Capture the cell that displays the provided text and extract its [x, y] central coordinate. 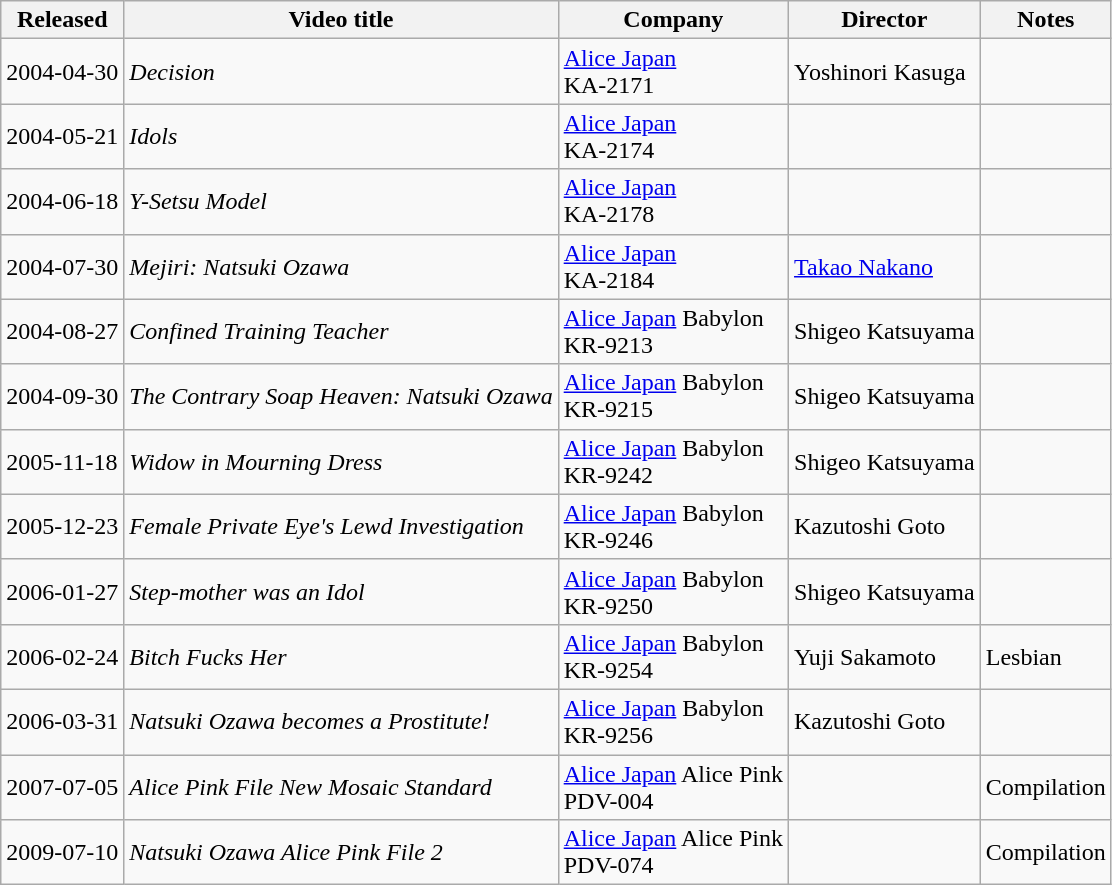
Alice Japan BabylonKR-9250 [673, 592]
2009-07-10 [62, 852]
2004-04-30 [62, 72]
Alice Japan BabylonKR-9215 [673, 396]
Decision [341, 72]
Confined Training Teacher [341, 332]
Natsuki Ozawa becomes a Prostitute! [341, 722]
Alice JapanKA-2171 [673, 72]
Bitch Fucks Her [341, 656]
Company [673, 20]
Video title [341, 20]
2005-12-23 [62, 526]
2007-07-05 [62, 786]
Female Private Eye's Lewd Investigation [341, 526]
2004-06-18 [62, 202]
Alice Pink File New Mosaic Standard [341, 786]
2006-03-31 [62, 722]
Director [885, 20]
Notes [1046, 20]
Alice Japan Alice PinkPDV-004 [673, 786]
Alice Japan BabylonKR-9256 [673, 722]
2006-01-27 [62, 592]
Alice Japan BabylonKR-9242 [673, 462]
Natsuki Ozawa Alice Pink File 2 [341, 852]
Takao Nakano [885, 266]
2004-05-21 [62, 136]
Alice Japan BabylonKR-9246 [673, 526]
Yuji Sakamoto [885, 656]
Alice JapanKA-2174 [673, 136]
The Contrary Soap Heaven: Natsuki Ozawa [341, 396]
2004-07-30 [62, 266]
Yoshinori Kasuga [885, 72]
2004-09-30 [62, 396]
2004-08-27 [62, 332]
Step-mother was an Idol [341, 592]
Alice Japan Alice PinkPDV-074 [673, 852]
2005-11-18 [62, 462]
Idols [341, 136]
Widow in Mourning Dress [341, 462]
Y-Setsu Model [341, 202]
Mejiri: Natsuki Ozawa [341, 266]
2006-02-24 [62, 656]
Alice Japan BabylonKR-9213 [673, 332]
Alice Japan BabylonKR-9254 [673, 656]
Lesbian [1046, 656]
Alice JapanKA-2184 [673, 266]
Released [62, 20]
Alice JapanKA-2178 [673, 202]
